Extract the (x, y) coordinate from the center of the cell holding the provided text.  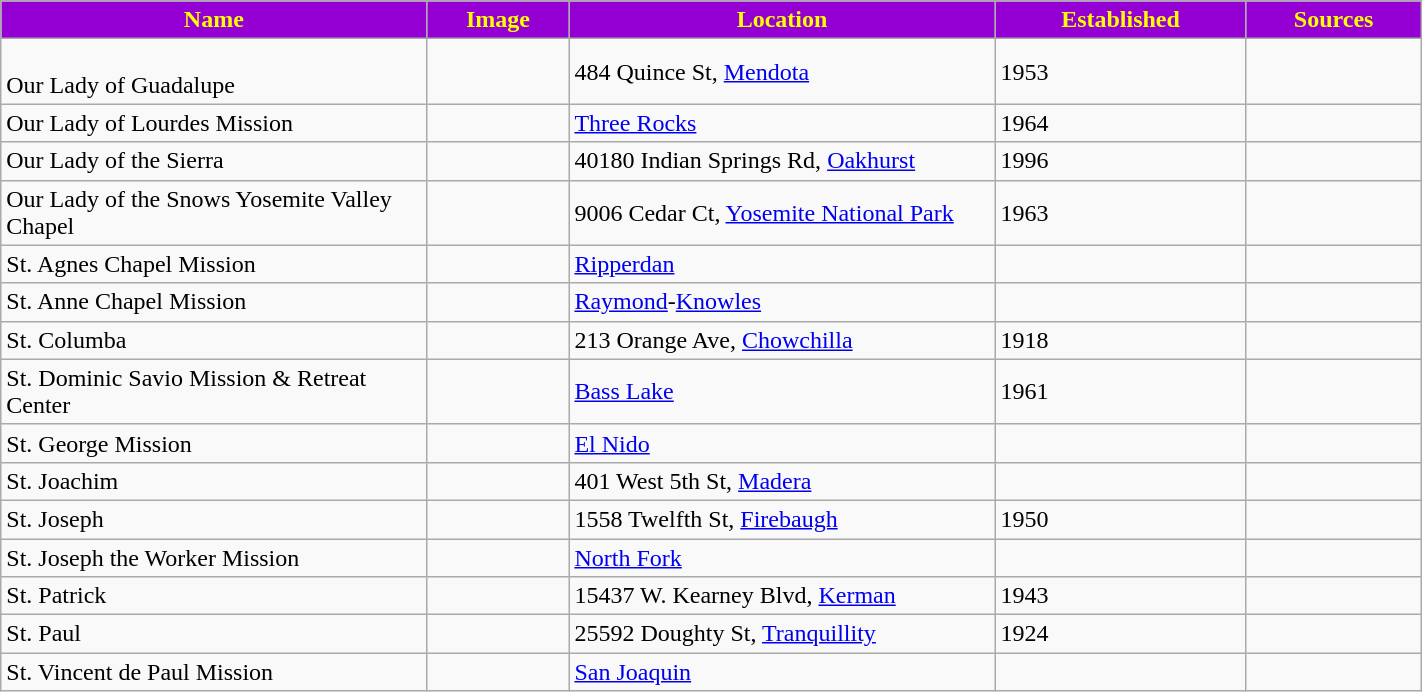
St. Columba (214, 340)
1996 (1120, 161)
1963 (1120, 212)
St. Vincent de Paul Mission (214, 672)
St. Joseph (214, 519)
Three Rocks (782, 123)
Our Lady of the Sierra (214, 161)
St. Patrick (214, 596)
El Nido (782, 443)
St. Dominic Savio Mission & Retreat Center (214, 392)
25592 Doughty St, Tranquillity (782, 634)
1924 (1120, 634)
40180 Indian Springs Rd, Oakhurst (782, 161)
St. Agnes Chapel Mission (214, 264)
1964 (1120, 123)
St. Joachim (214, 481)
401 West 5th St, Madera (782, 481)
1918 (1120, 340)
484 Quince St, Mendota (782, 72)
1953 (1120, 72)
North Fork (782, 557)
St. George Mission (214, 443)
1961 (1120, 392)
Our Lady of Lourdes Mission (214, 123)
St. Anne Chapel Mission (214, 302)
Established (1120, 20)
213 Orange Ave, Chowchilla (782, 340)
San Joaquin (782, 672)
Location (782, 20)
Sources (1334, 20)
1943 (1120, 596)
Image (498, 20)
9006 Cedar Ct, Yosemite National Park (782, 212)
Name (214, 20)
1558 Twelfth St, Firebaugh (782, 519)
Our Lady of the Snows Yosemite Valley Chapel (214, 212)
Ripperdan (782, 264)
St. Joseph the Worker Mission (214, 557)
Bass Lake (782, 392)
15437 W. Kearney Blvd, Kerman (782, 596)
St. Paul (214, 634)
Our Lady of Guadalupe (214, 72)
1950 (1120, 519)
Raymond-Knowles (782, 302)
